Return (x, y) of the center of cell containing provided text 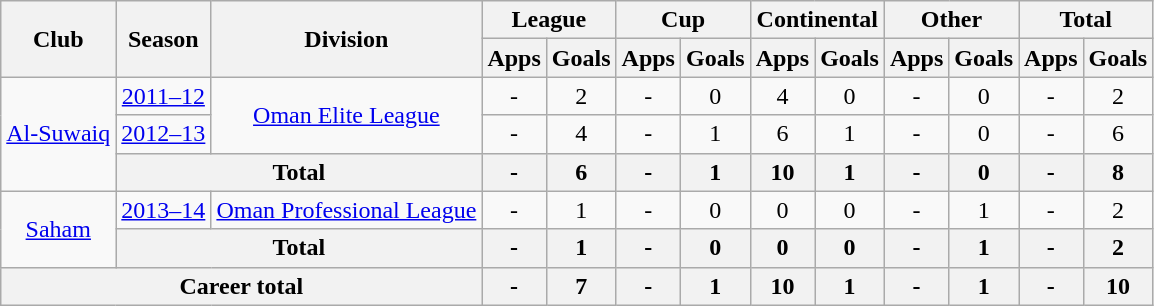
Continental (817, 20)
Season (164, 39)
Career total (242, 286)
Al-Suwaiq (58, 134)
Cup (683, 20)
Division (346, 39)
Saham (58, 229)
League (549, 20)
2011–12 (164, 96)
7 (581, 286)
Club (58, 39)
8 (1118, 172)
2013–14 (164, 210)
Other (951, 20)
Oman Elite League (346, 115)
Oman Professional League (346, 210)
2012–13 (164, 134)
